Determine the (X, Y) coordinate at the center of the cell enclosing the given text.  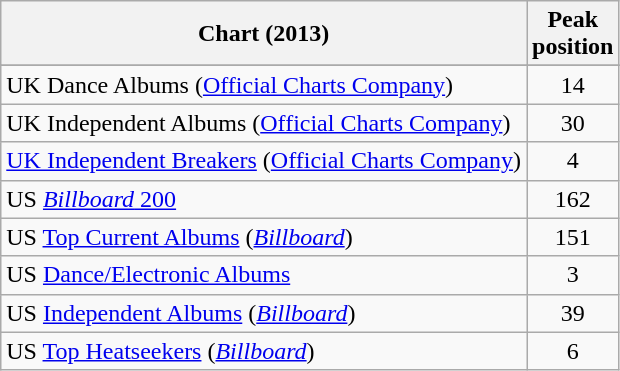
Peakposition (573, 34)
US Billboard 200 (264, 199)
Chart (2013) (264, 34)
14 (573, 85)
30 (573, 123)
6 (573, 351)
UK Dance Albums (Official Charts Company) (264, 85)
US Dance/Electronic Albums (264, 275)
US Top Heatseekers (Billboard) (264, 351)
39 (573, 313)
3 (573, 275)
151 (573, 237)
US Independent Albums (Billboard) (264, 313)
US Top Current Albums (Billboard) (264, 237)
162 (573, 199)
UK Independent Albums (Official Charts Company) (264, 123)
4 (573, 161)
UK Independent Breakers (Official Charts Company) (264, 161)
